Search for the cell housing the specified text and yield its [x, y] center coordinate. 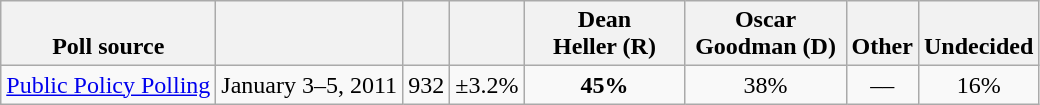
Undecided [978, 34]
16% [978, 85]
45% [604, 85]
38% [766, 85]
Other [882, 34]
932 [426, 85]
OscarGoodman (D) [766, 34]
Poll source [108, 34]
±3.2% [487, 85]
–– [882, 85]
January 3–5, 2011 [310, 85]
DeanHeller (R) [604, 34]
Public Policy Polling [108, 85]
